Return the (X, Y) coordinate for the center point of the cell that contains the specified text.  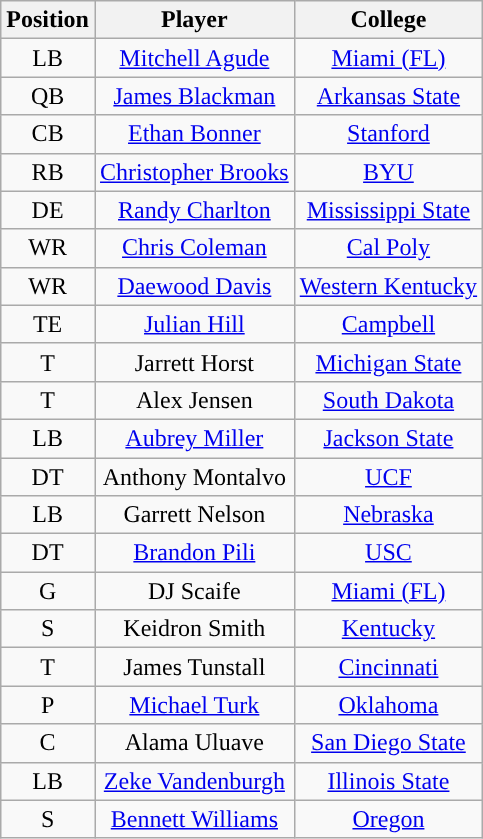
South Dakota (388, 400)
Position (48, 20)
James Blackman (194, 96)
Western Kentucky (388, 286)
Mississippi State (388, 210)
Brandon Pili (194, 553)
Chris Coleman (194, 248)
Bennett Williams (194, 819)
G (48, 591)
Keidron Smith (194, 629)
Cincinnati (388, 667)
Arkansas State (388, 96)
Aubrey Miller (194, 438)
UCF (388, 477)
College (388, 20)
Jarrett Horst (194, 362)
Randy Charlton (194, 210)
Oregon (388, 819)
Michael Turk (194, 705)
TE (48, 324)
Ethan Bonner (194, 134)
CB (48, 134)
Kentucky (388, 629)
Anthony Montalvo (194, 477)
QB (48, 96)
P (48, 705)
Player (194, 20)
Julian Hill (194, 324)
San Diego State (388, 743)
James Tunstall (194, 667)
Alex Jensen (194, 400)
C (48, 743)
Campbell (388, 324)
Nebraska (388, 515)
Mitchell Agude (194, 58)
Michigan State (388, 362)
Oklahoma (388, 705)
Cal Poly (388, 248)
USC (388, 553)
DJ Scaife (194, 591)
Garrett Nelson (194, 515)
DE (48, 210)
Stanford (388, 134)
BYU (388, 172)
Christopher Brooks (194, 172)
Illinois State (388, 781)
Alama Uluave (194, 743)
RB (48, 172)
Jackson State (388, 438)
Daewood Davis (194, 286)
Zeke Vandenburgh (194, 781)
